Detect which cell encompasses the target text, then output its (X, Y) center coordinate. 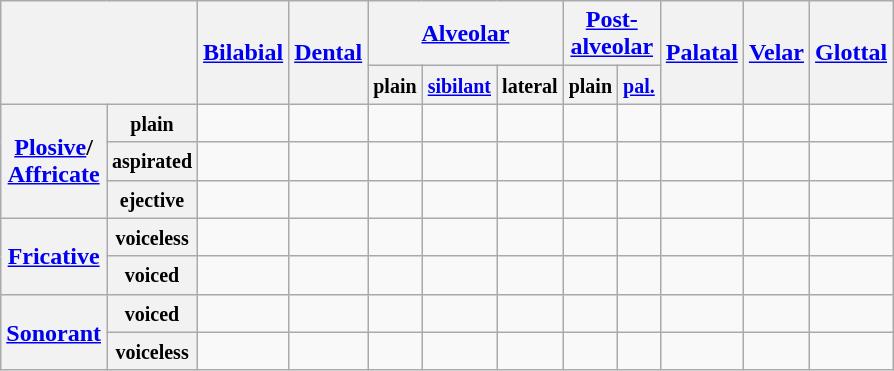
Post-alveolar (612, 34)
Palatal (702, 52)
Velar (776, 52)
aspirated (152, 161)
lateral (530, 85)
Dental (328, 52)
Sonorant (54, 332)
ejective (152, 199)
pal. (640, 85)
Glottal (852, 52)
sibilant (459, 85)
Alveolar (466, 34)
Bilabial (244, 52)
Plosive/Affricate (54, 161)
Fricative (54, 256)
